Return (x, y) of the center of cell containing provided text 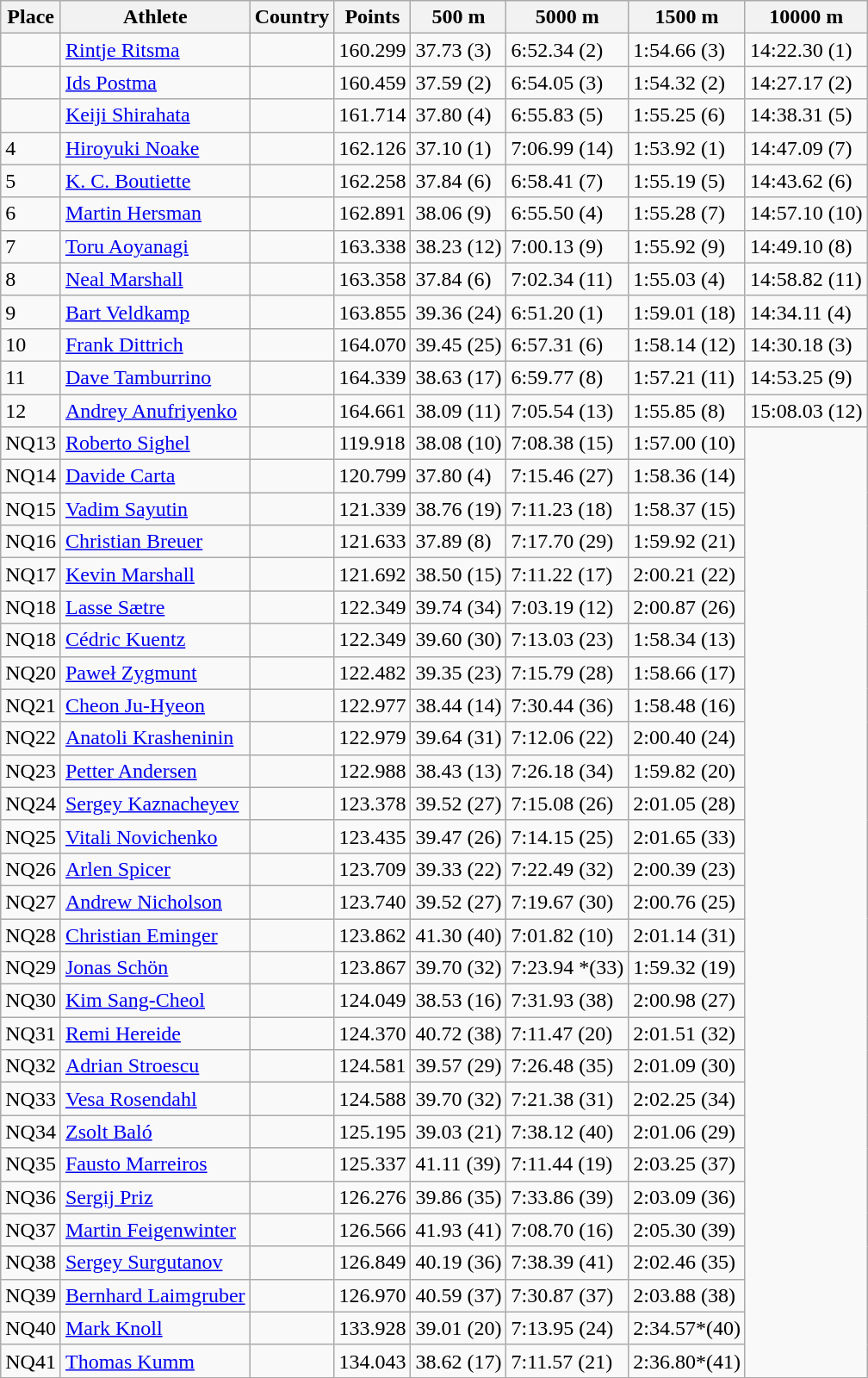
38.63 (17) (458, 377)
1500 m (687, 17)
1:54.66 (3) (687, 50)
2:00.40 (24) (687, 738)
134.043 (372, 1361)
Place (31, 17)
Christian Breuer (155, 542)
14:49.10 (8) (806, 246)
Mark Knoll (155, 1328)
39.74 (34) (458, 607)
6:55.83 (5) (567, 115)
123.435 (372, 836)
Petter Andersen (155, 771)
6:57.31 (6) (567, 344)
7:22.49 (32) (567, 869)
2:00.87 (26) (687, 607)
7:11.57 (21) (567, 1361)
1:53.92 (1) (687, 148)
7:08.70 (16) (567, 1230)
Anatoli Krasheninin (155, 738)
7:30.87 (37) (567, 1295)
Bart Veldkamp (155, 312)
Davide Carta (155, 476)
10000 m (806, 17)
Remi Hereide (155, 1033)
14:43.62 (6) (806, 181)
164.661 (372, 411)
162.891 (372, 214)
14:22.30 (1) (806, 50)
10 (31, 344)
NQ29 (31, 968)
6:58.41 (7) (567, 181)
121.339 (372, 509)
7:31.93 (38) (567, 1001)
NQ14 (31, 476)
NQ17 (31, 574)
39.35 (23) (458, 673)
160.459 (372, 83)
4 (31, 148)
Kim Sang-Cheol (155, 1001)
8 (31, 279)
7:23.94 *(33) (567, 968)
38.08 (10) (458, 444)
121.633 (372, 542)
NQ25 (31, 836)
124.370 (372, 1033)
2:02.46 (35) (687, 1263)
2:05.30 (39) (687, 1230)
Hiroyuki Noake (155, 148)
7:33.86 (39) (567, 1197)
2:02.25 (34) (687, 1099)
38.44 (14) (458, 705)
126.849 (372, 1263)
2:01.65 (33) (687, 836)
39.45 (25) (458, 344)
39.36 (24) (458, 312)
7:11.47 (20) (567, 1033)
160.299 (372, 50)
NQ33 (31, 1099)
Adrian Stroescu (155, 1066)
39.33 (22) (458, 869)
1:55.28 (7) (687, 214)
NQ23 (31, 771)
Zsolt Baló (155, 1132)
2:00.98 (27) (687, 1001)
2:03.25 (37) (687, 1164)
Kevin Marshall (155, 574)
Martin Feigenwinter (155, 1230)
K. C. Boutiette (155, 181)
2:36.80*(41) (687, 1361)
39.03 (21) (458, 1132)
163.338 (372, 246)
6:54.05 (3) (567, 83)
NQ35 (31, 1164)
39.47 (26) (458, 836)
2:03.09 (36) (687, 1197)
161.714 (372, 115)
Martin Hersman (155, 214)
163.358 (372, 279)
133.928 (372, 1328)
120.799 (372, 476)
122.977 (372, 705)
2:00.76 (25) (687, 902)
Lasse Sætre (155, 607)
2:01.51 (32) (687, 1033)
124.588 (372, 1099)
38.09 (11) (458, 411)
7:15.08 (26) (567, 804)
2:00.39 (23) (687, 869)
Toru Aoyanagi (155, 246)
1:58.37 (15) (687, 509)
7:13.95 (24) (567, 1328)
14:53.25 (9) (806, 377)
125.195 (372, 1132)
Neal Marshall (155, 279)
38.76 (19) (458, 509)
119.918 (372, 444)
14:34.11 (4) (806, 312)
126.276 (372, 1197)
7:14.15 (25) (567, 836)
121.692 (372, 574)
2:01.06 (29) (687, 1132)
1:58.48 (16) (687, 705)
38.43 (13) (458, 771)
Bernhard Laimgruber (155, 1295)
NQ13 (31, 444)
1:55.25 (6) (687, 115)
14:57.10 (10) (806, 214)
Rintje Ritsma (155, 50)
9 (31, 312)
7:00.13 (9) (567, 246)
6:52.34 (2) (567, 50)
41.93 (41) (458, 1230)
7:05.54 (13) (567, 411)
Roberto Sighel (155, 444)
15:08.03 (12) (806, 411)
NQ30 (31, 1001)
14:38.31 (5) (806, 115)
37.59 (2) (458, 83)
164.339 (372, 377)
2:00.21 (22) (687, 574)
7:21.38 (31) (567, 1099)
5 (31, 181)
500 m (458, 17)
Andrew Nicholson (155, 902)
Vesa Rosendahl (155, 1099)
124.049 (372, 1001)
Thomas Kumm (155, 1361)
7:08.38 (15) (567, 444)
1:55.85 (8) (687, 411)
NQ31 (31, 1033)
1:57.00 (10) (687, 444)
126.970 (372, 1295)
Sergij Priz (155, 1197)
122.979 (372, 738)
6:51.20 (1) (567, 312)
7:11.23 (18) (567, 509)
38.23 (12) (458, 246)
14:27.17 (2) (806, 83)
7:38.39 (41) (567, 1263)
7:11.22 (17) (567, 574)
Dave Tamburrino (155, 377)
1:59.32 (19) (687, 968)
Cédric Kuentz (155, 640)
Fausto Marreiros (155, 1164)
2:34.57*(40) (687, 1328)
7:13.03 (23) (567, 640)
Sergey Kaznacheyev (155, 804)
7:26.48 (35) (567, 1066)
126.566 (372, 1230)
NQ21 (31, 705)
123.378 (372, 804)
164.070 (372, 344)
5000 m (567, 17)
1:58.36 (14) (687, 476)
122.988 (372, 771)
7 (31, 246)
Points (372, 17)
NQ36 (31, 1197)
14:58.82 (11) (806, 279)
6:55.50 (4) (567, 214)
7:26.18 (34) (567, 771)
7:06.99 (14) (567, 148)
Christian Eminger (155, 934)
Cheon Ju-Hyeon (155, 705)
6 (31, 214)
7:12.06 (22) (567, 738)
Arlen Spicer (155, 869)
12 (31, 411)
7:30.44 (36) (567, 705)
1:55.03 (4) (687, 279)
1:58.34 (13) (687, 640)
NQ26 (31, 869)
41.30 (40) (458, 934)
38.06 (9) (458, 214)
1:55.92 (9) (687, 246)
39.86 (35) (458, 1197)
1:54.32 (2) (687, 83)
123.709 (372, 869)
NQ27 (31, 902)
7:03.19 (12) (567, 607)
Keiji Shirahata (155, 115)
Jonas Schön (155, 968)
1:59.92 (21) (687, 542)
1:59.01 (18) (687, 312)
7:17.70 (29) (567, 542)
Vadim Sayutin (155, 509)
7:02.34 (11) (567, 279)
Athlete (155, 17)
14:47.09 (7) (806, 148)
NQ22 (31, 738)
Sergey Surgutanov (155, 1263)
1:55.19 (5) (687, 181)
39.64 (31) (458, 738)
41.11 (39) (458, 1164)
Frank Dittrich (155, 344)
NQ24 (31, 804)
11 (31, 377)
Ids Postma (155, 83)
40.59 (37) (458, 1295)
1:58.14 (12) (687, 344)
Andrey Anufriyenko (155, 411)
162.258 (372, 181)
7:11.44 (19) (567, 1164)
NQ20 (31, 673)
2:01.09 (30) (687, 1066)
39.01 (20) (458, 1328)
NQ37 (31, 1230)
7:15.79 (28) (567, 673)
40.72 (38) (458, 1033)
NQ41 (31, 1361)
NQ38 (31, 1263)
7:15.46 (27) (567, 476)
38.50 (15) (458, 574)
NQ28 (31, 934)
122.482 (372, 673)
NQ34 (31, 1132)
1:59.82 (20) (687, 771)
NQ16 (31, 542)
124.581 (372, 1066)
1:57.21 (11) (687, 377)
7:01.82 (10) (567, 934)
125.337 (372, 1164)
14:30.18 (3) (806, 344)
40.19 (36) (458, 1263)
123.740 (372, 902)
NQ32 (31, 1066)
1:58.66 (17) (687, 673)
2:03.88 (38) (687, 1295)
37.73 (3) (458, 50)
NQ15 (31, 509)
39.57 (29) (458, 1066)
123.867 (372, 968)
37.10 (1) (458, 148)
Paweł Zygmunt (155, 673)
Vitali Novichenko (155, 836)
39.60 (30) (458, 640)
38.53 (16) (458, 1001)
163.855 (372, 312)
7:38.12 (40) (567, 1132)
7:19.67 (30) (567, 902)
NQ40 (31, 1328)
NQ39 (31, 1295)
37.89 (8) (458, 542)
162.126 (372, 148)
Country (292, 17)
6:59.77 (8) (567, 377)
2:01.14 (31) (687, 934)
123.862 (372, 934)
38.62 (17) (458, 1361)
2:01.05 (28) (687, 804)
